Identify which cell holds the provided text, then report its (x, y) central coordinate. 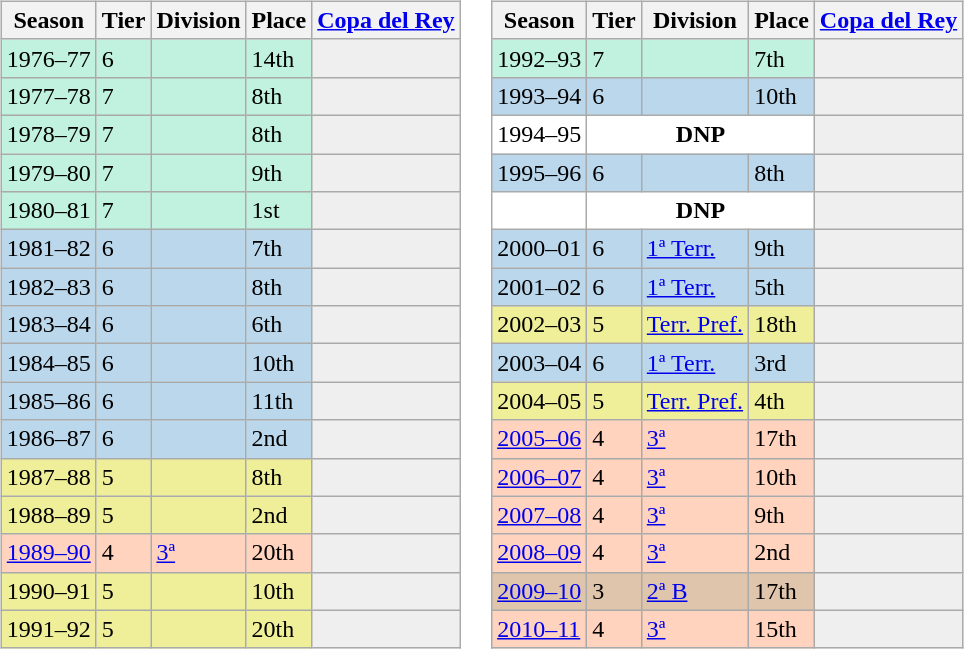
1984–85 (48, 363)
2007–08 (540, 515)
1988–89 (48, 515)
1991–92 (48, 629)
1983–84 (48, 325)
1995–96 (540, 173)
6th (279, 325)
3 (614, 591)
3rd (782, 363)
2010–11 (540, 629)
1982–83 (48, 287)
1994–95 (540, 134)
1985–86 (48, 401)
18th (782, 325)
1979–80 (48, 173)
14th (279, 58)
2003–04 (540, 363)
1981–82 (48, 249)
2002–03 (540, 325)
1978–79 (48, 134)
11th (279, 401)
1990–91 (48, 591)
2006–07 (540, 477)
1987–88 (48, 477)
2008–09 (540, 553)
1977–78 (48, 96)
1986–87 (48, 439)
2ª B (694, 591)
1992–93 (540, 58)
4th (782, 401)
1st (279, 211)
2000–01 (540, 249)
1980–81 (48, 211)
2005–06 (540, 439)
15th (782, 629)
2009–10 (540, 591)
2004–05 (540, 401)
1993–94 (540, 96)
5th (782, 287)
1989–90 (48, 553)
2001–02 (540, 287)
1976–77 (48, 58)
